Determine the (X, Y) coordinate at the center of the cell enclosing the given text.  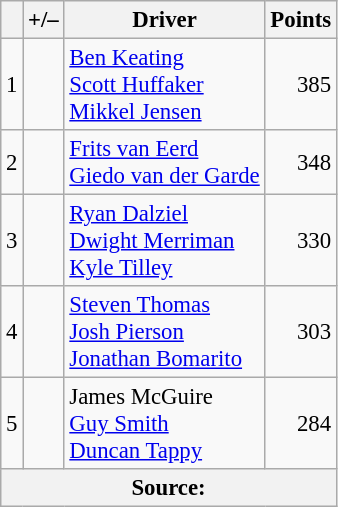
3 (12, 241)
303 (300, 332)
Driver (164, 20)
Ben Keating Scott Huffaker Mikkel Jensen (164, 85)
Frits van Eerd Giedo van der Garde (164, 162)
Ryan Dalziel Dwight Merriman Kyle Tilley (164, 241)
Points (300, 20)
4 (12, 332)
2 (12, 162)
385 (300, 85)
348 (300, 162)
1 (12, 85)
James McGuire Guy Smith Duncan Tappy (164, 424)
5 (12, 424)
330 (300, 241)
Steven Thomas Josh Pierson Jonathan Bomarito (164, 332)
284 (300, 424)
+/– (44, 20)
